Find where the given text appears and provide that cell's center as (x, y) coordinate. 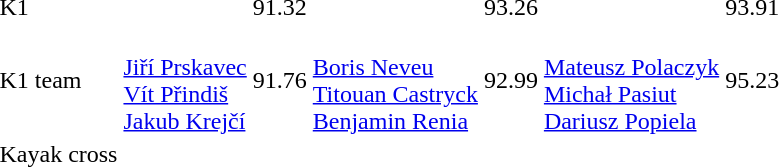
92.99 (510, 80)
Jiří PrskavecVít PřindišJakub Krejčí (185, 80)
91.76 (280, 80)
Boris NeveuTitouan CastryckBenjamin Renia (395, 80)
Mateusz PolaczykMichał PasiutDariusz Popiela (631, 80)
